Identify which cell holds the provided text, then report its (x, y) central coordinate. 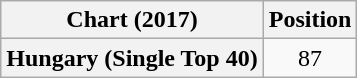
Chart (2017) (132, 20)
Hungary (Single Top 40) (132, 58)
87 (310, 58)
Position (310, 20)
